Return (X, Y) of the center of cell containing provided text 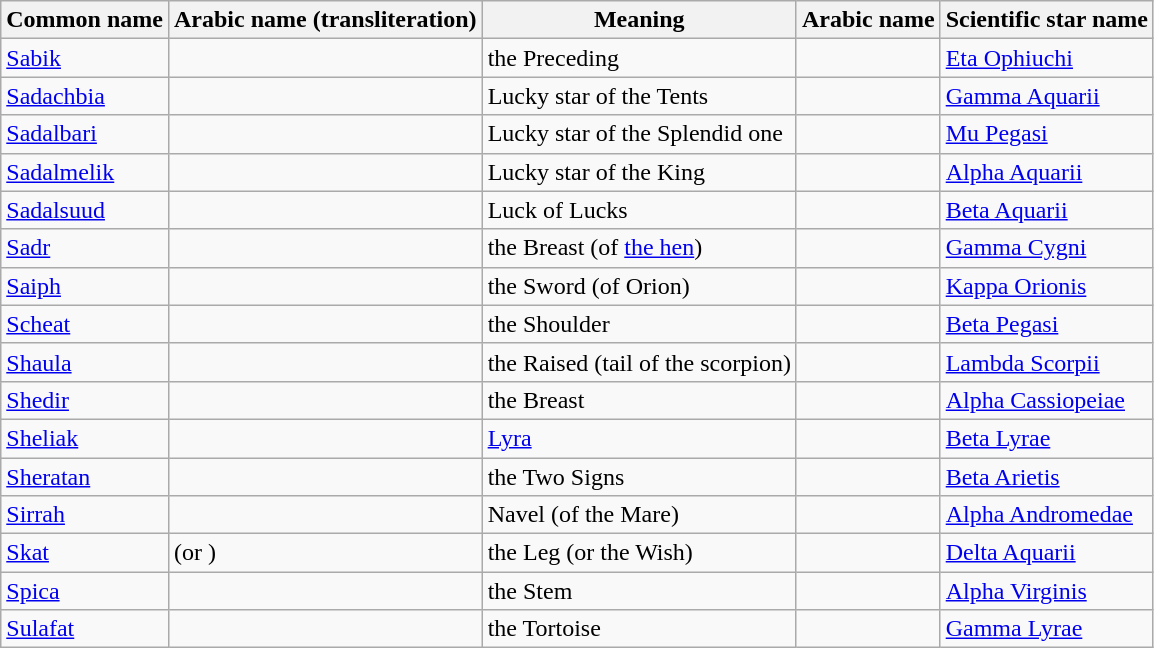
Shedir (85, 400)
Navel (of the Mare) (639, 515)
Arabic name (868, 20)
the Preceding (639, 58)
Delta Aquarii (1046, 553)
Gamma Aquarii (1046, 96)
Beta Arietis (1046, 477)
Beta Aquarii (1046, 210)
(or ) (325, 553)
the Breast (639, 400)
Sirrah (85, 515)
Sabik (85, 58)
Gamma Lyrae (1046, 629)
Mu Pegasi (1046, 134)
Alpha Aquarii (1046, 172)
the Leg (or the Wish) (639, 553)
Lambda Scorpii (1046, 362)
Skat (85, 553)
Meaning (639, 20)
Scheat (85, 324)
Scientific star name (1046, 20)
Saiph (85, 286)
the Sword (of Orion) (639, 286)
Sadalmelik (85, 172)
the Breast (of the hen) (639, 248)
Spica (85, 591)
Sheliak (85, 438)
Sheratan (85, 477)
Beta Pegasi (1046, 324)
Sadachbia (85, 96)
Lucky star of the King (639, 172)
Sadalsuud (85, 210)
Arabic name (transliteration) (325, 20)
Sadalbari (85, 134)
Alpha Cassiopeiae (1046, 400)
Lucky star of the Splendid one (639, 134)
Luck of Lucks (639, 210)
the Raised (tail of the scorpion) (639, 362)
the Tortoise (639, 629)
Sulafat (85, 629)
Lucky star of the Tents (639, 96)
Alpha Andromedae (1046, 515)
Common name (85, 20)
Alpha Virginis (1046, 591)
Kappa Orionis (1046, 286)
Lyra (639, 438)
the Stem (639, 591)
Beta Lyrae (1046, 438)
the Two Signs (639, 477)
Eta Ophiuchi (1046, 58)
Shaula (85, 362)
the Shoulder (639, 324)
Gamma Cygni (1046, 248)
Sadr (85, 248)
